Provide the (x, y) coordinate of the cell's center where the given text is located.  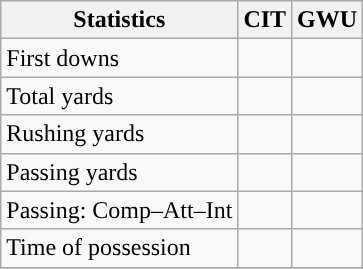
CIT (265, 20)
GWU (328, 20)
Rushing yards (120, 134)
Passing: Comp–Att–Int (120, 210)
First downs (120, 58)
Total yards (120, 96)
Passing yards (120, 172)
Statistics (120, 20)
Time of possession (120, 248)
